Find where the given text appears and provide that cell's center as (x, y) coordinate. 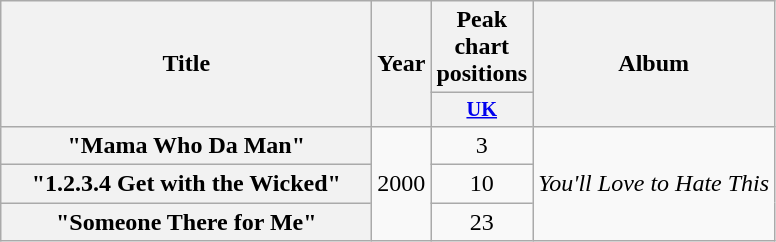
2000 (402, 183)
Year (402, 64)
UK (482, 110)
"Someone There for Me" (186, 222)
"Mama Who Da Man" (186, 145)
"1.2.3.4 Get with the Wicked" (186, 184)
Album (654, 64)
You'll Love to Hate This (654, 183)
23 (482, 222)
Title (186, 64)
10 (482, 184)
3 (482, 145)
Peakchartpositions (482, 47)
